Return the [x, y] coordinate for the center point of the cell that contains the specified text.  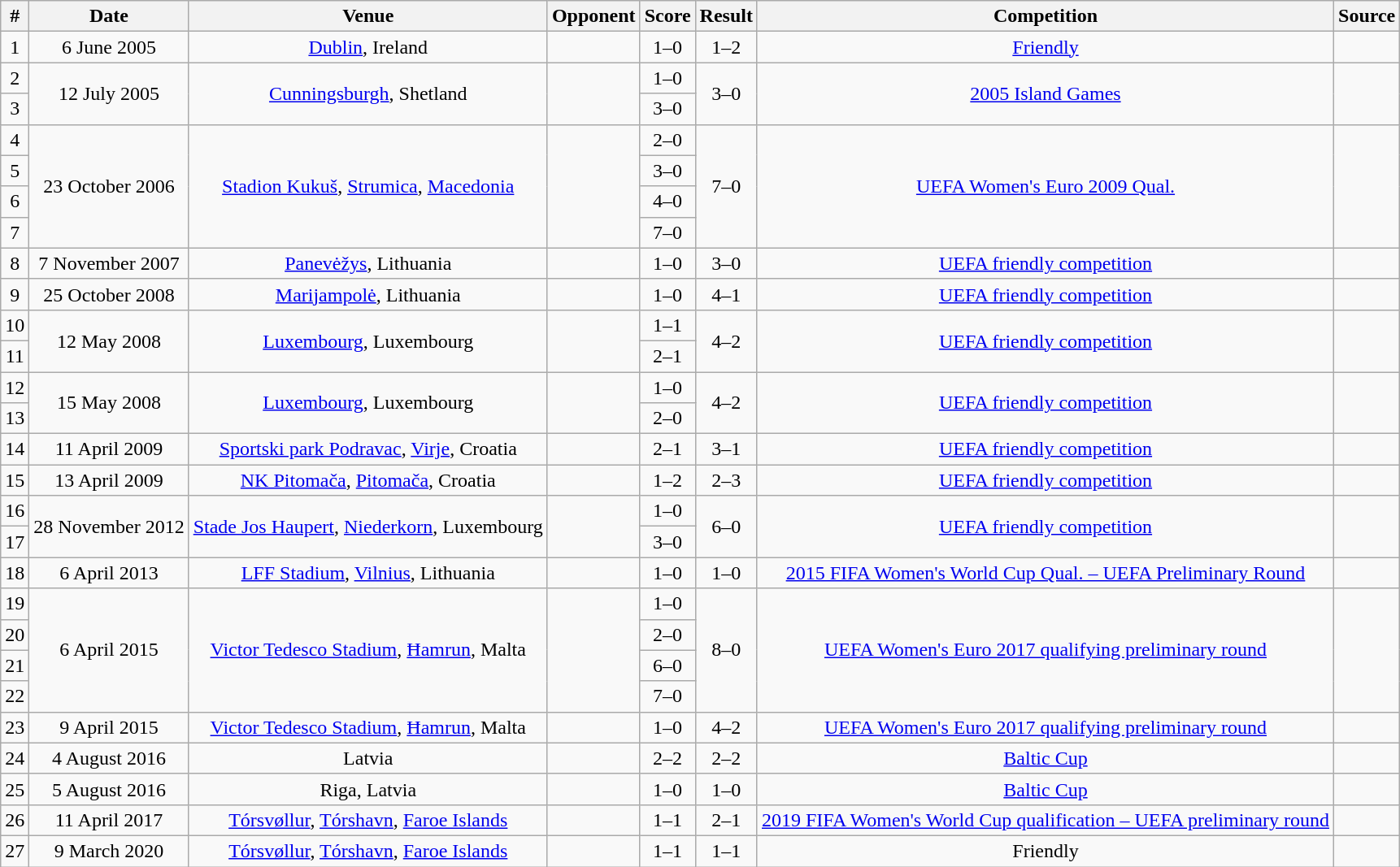
Score [667, 16]
3 [15, 109]
27 [15, 851]
13 April 2009 [109, 480]
2019 FIFA Women's World Cup qualification – UEFA preliminary round [1046, 820]
2005 Island Games [1046, 93]
21 [15, 665]
9 March 2020 [109, 851]
6 [15, 202]
18 [15, 573]
26 [15, 820]
Competition [1046, 16]
12 July 2005 [109, 93]
Source [1367, 16]
4 [15, 140]
9 April 2015 [109, 727]
22 [15, 696]
25 October 2008 [109, 294]
17 [15, 542]
Sportski park Podravac, Virje, Croatia [367, 449]
19 [15, 604]
2–3 [726, 480]
Opponent [593, 16]
Riga, Latvia [367, 789]
Stadion Kukuš, Strumica, Macedonia [367, 186]
Dublin, Ireland [367, 47]
Panevėžys, Lithuania [367, 263]
Cunningsburgh, Shetland [367, 93]
Latvia [367, 758]
5 [15, 171]
23 October 2006 [109, 186]
2 [15, 78]
8–0 [726, 650]
12 May 2008 [109, 340]
Date [109, 16]
Venue [367, 16]
UEFA Women's Euro 2009 Qual. [1046, 186]
9 [15, 294]
8 [15, 263]
28 November 2012 [109, 527]
5 August 2016 [109, 789]
4 August 2016 [109, 758]
24 [15, 758]
7 [15, 232]
25 [15, 789]
NK Pitomača, Pitomača, Croatia [367, 480]
LFF Stadium, Vilnius, Lithuania [367, 573]
Result [726, 16]
15 May 2008 [109, 403]
14 [15, 449]
16 [15, 511]
15 [15, 480]
11 April 2017 [109, 820]
Stade Jos Haupert, Niederkorn, Luxembourg [367, 527]
6 April 2013 [109, 573]
11 [15, 356]
12 [15, 388]
1 [15, 47]
7 November 2007 [109, 263]
6 June 2005 [109, 47]
3–1 [726, 449]
Marijampolė, Lithuania [367, 294]
6 April 2015 [109, 650]
4–0 [667, 202]
10 [15, 325]
13 [15, 418]
# [15, 16]
2015 FIFA Women's World Cup Qual. – UEFA Preliminary Round [1046, 573]
23 [15, 727]
11 April 2009 [109, 449]
4–1 [726, 294]
20 [15, 635]
